Identify which cell holds the provided text, then report its [X, Y] central coordinate. 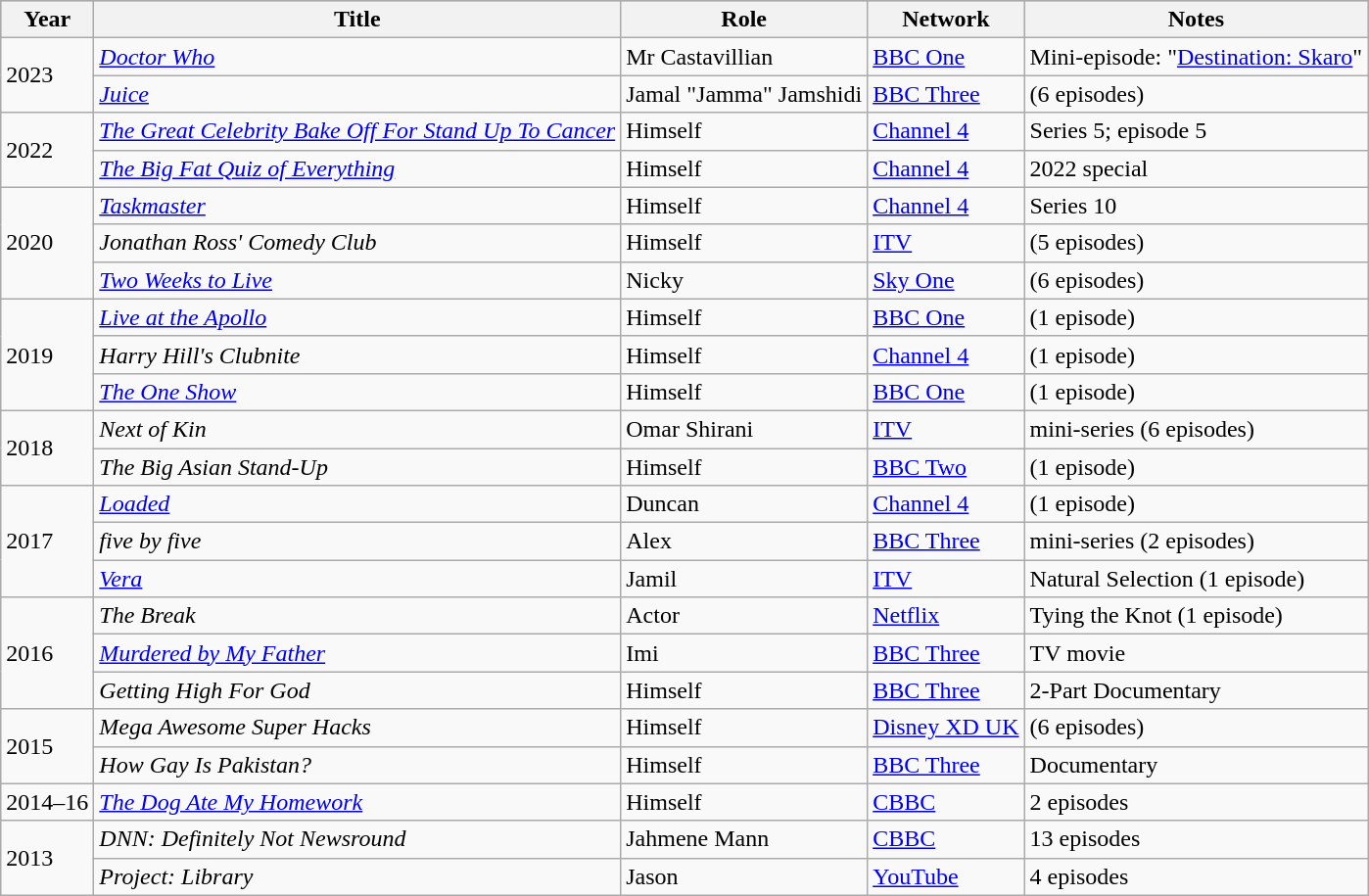
Mr Castavillian [744, 57]
The Big Fat Quiz of Everything [357, 168]
Vera [357, 579]
Imi [744, 653]
five by five [357, 542]
The Big Asian Stand-Up [357, 467]
Nicky [744, 280]
Alex [744, 542]
Role [744, 20]
Live at the Apollo [357, 317]
2016 [47, 653]
Jamil [744, 579]
Notes [1197, 20]
Two Weeks to Live [357, 280]
DNN: Definitely Not Newsround [357, 839]
Documentary [1197, 765]
2022 [47, 150]
Series 5; episode 5 [1197, 131]
2-Part Documentary [1197, 690]
TV movie [1197, 653]
mini-series (2 episodes) [1197, 542]
Juice [357, 94]
2015 [47, 746]
Murdered by My Father [357, 653]
Tying the Knot (1 episode) [1197, 616]
Actor [744, 616]
Harry Hill's Clubnite [357, 354]
mini-series (6 episodes) [1197, 429]
The Dog Ate My Homework [357, 802]
Title [357, 20]
Jahmene Mann [744, 839]
Doctor Who [357, 57]
2020 [47, 243]
2023 [47, 75]
The One Show [357, 392]
4 episodes [1197, 876]
Project: Library [357, 876]
Getting High For God [357, 690]
Jamal "Jamma" Jamshidi [744, 94]
BBC Two [946, 467]
Loaded [357, 504]
The Great Celebrity Bake Off For Stand Up To Cancer [357, 131]
Mini-episode: "Destination: Skaro" [1197, 57]
(5 episodes) [1197, 243]
Network [946, 20]
Sky One [946, 280]
Duncan [744, 504]
Jonathan Ross' Comedy Club [357, 243]
Omar Shirani [744, 429]
2019 [47, 354]
How Gay Is Pakistan? [357, 765]
Netflix [946, 616]
Next of Kin [357, 429]
Mega Awesome Super Hacks [357, 728]
13 episodes [1197, 839]
2017 [47, 542]
2022 special [1197, 168]
2 episodes [1197, 802]
Year [47, 20]
Series 10 [1197, 206]
The Break [357, 616]
Disney XD UK [946, 728]
2014–16 [47, 802]
Natural Selection (1 episode) [1197, 579]
Jason [744, 876]
2013 [47, 858]
YouTube [946, 876]
Taskmaster [357, 206]
2018 [47, 448]
